For the text-containing cell, return its midpoint in (X, Y) coordinate format. 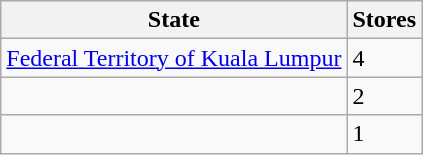
2 (384, 96)
1 (384, 134)
Stores (384, 20)
State (174, 20)
4 (384, 58)
Federal Territory of Kuala Lumpur (174, 58)
